Return the (x, y) coordinate for the center point of the cell that contains the specified text.  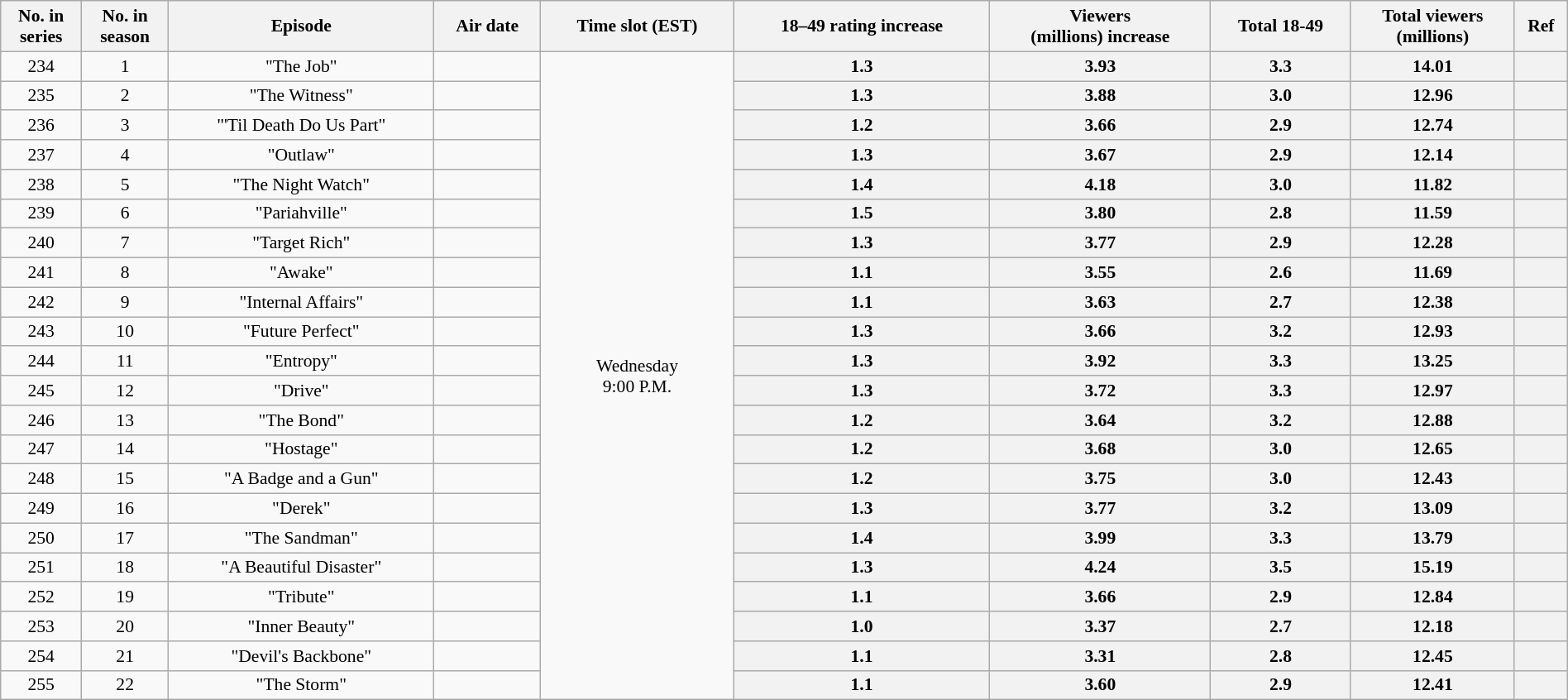
11.69 (1432, 273)
3.37 (1100, 626)
"Drive" (301, 391)
"'Til Death Do Us Part" (301, 126)
"Hostage" (301, 449)
4.24 (1100, 568)
239 (41, 213)
13.25 (1432, 362)
12.97 (1432, 391)
12.43 (1432, 479)
237 (41, 155)
"Devil's Backbone" (301, 656)
243 (41, 332)
"The Bond" (301, 420)
"The Sandman" (301, 538)
2 (126, 96)
11 (126, 362)
246 (41, 420)
12.84 (1432, 597)
235 (41, 96)
3.64 (1100, 420)
236 (41, 126)
No. inseries (41, 26)
"The Storm" (301, 685)
7 (126, 243)
"Future Perfect" (301, 332)
242 (41, 302)
Time slot (EST) (638, 26)
3.5 (1280, 568)
6 (126, 213)
"Internal Affairs" (301, 302)
"Awake" (301, 273)
238 (41, 185)
12.18 (1432, 626)
"Derek" (301, 509)
3.92 (1100, 362)
12.45 (1432, 656)
"A Badge and a Gun" (301, 479)
3.75 (1100, 479)
10 (126, 332)
12.88 (1432, 420)
11.82 (1432, 185)
Ref (1541, 26)
Total 18-49 (1280, 26)
"Entropy" (301, 362)
17 (126, 538)
"The Night Watch" (301, 185)
252 (41, 597)
3.99 (1100, 538)
1 (126, 66)
12 (126, 391)
11.59 (1432, 213)
3.31 (1100, 656)
250 (41, 538)
18–49 rating increase (862, 26)
3.68 (1100, 449)
3.60 (1100, 685)
255 (41, 685)
18 (126, 568)
3.93 (1100, 66)
15 (126, 479)
3.63 (1100, 302)
249 (41, 509)
"Tribute" (301, 597)
253 (41, 626)
No. inseason (126, 26)
"Inner Beauty" (301, 626)
Viewers(millions) increase (1100, 26)
3.67 (1100, 155)
8 (126, 273)
245 (41, 391)
13 (126, 420)
4 (126, 155)
2.6 (1280, 273)
"A Beautiful Disaster" (301, 568)
251 (41, 568)
12.74 (1432, 126)
12.28 (1432, 243)
1.0 (862, 626)
15.19 (1432, 568)
Episode (301, 26)
"Pariahville" (301, 213)
12.96 (1432, 96)
3 (126, 126)
3.80 (1100, 213)
13.79 (1432, 538)
Air date (488, 26)
12.41 (1432, 685)
9 (126, 302)
234 (41, 66)
248 (41, 479)
Total viewers(millions) (1432, 26)
12.65 (1432, 449)
12.93 (1432, 332)
"Target Rich" (301, 243)
"The Witness" (301, 96)
21 (126, 656)
247 (41, 449)
12.14 (1432, 155)
"The Job" (301, 66)
20 (126, 626)
13.09 (1432, 509)
254 (41, 656)
240 (41, 243)
22 (126, 685)
244 (41, 362)
16 (126, 509)
19 (126, 597)
"Outlaw" (301, 155)
14 (126, 449)
5 (126, 185)
3.88 (1100, 96)
3.55 (1100, 273)
14.01 (1432, 66)
4.18 (1100, 185)
12.38 (1432, 302)
1.5 (862, 213)
3.72 (1100, 391)
Wednesday9:00 P.M. (638, 376)
241 (41, 273)
